Extract the [x, y] coordinate from the center of the cell holding the provided text.  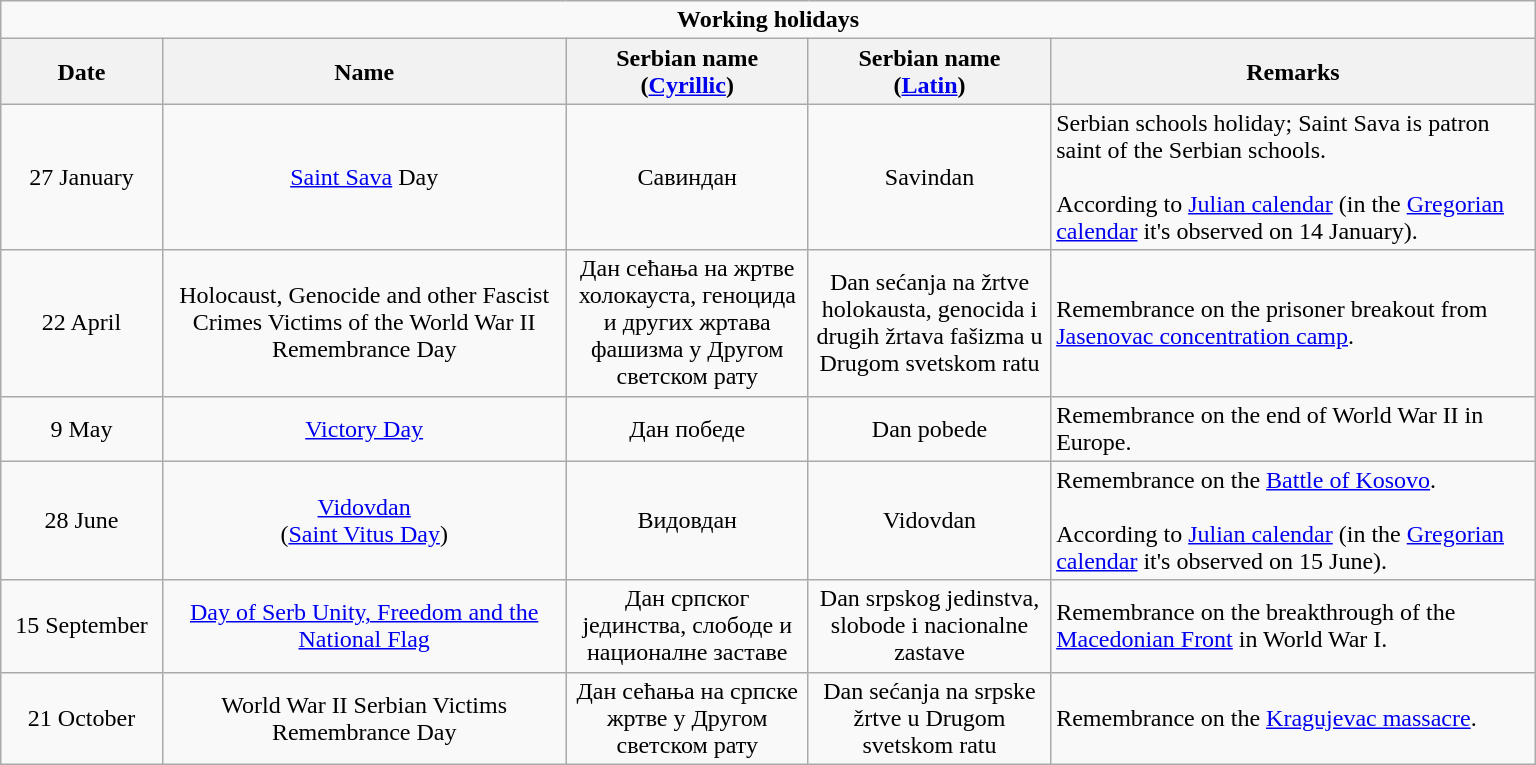
21 October [82, 718]
Date [82, 72]
Дан победе [687, 428]
Savindan [929, 177]
Holocaust, Genocide and other Fascist Crimes Victims of the World War II Remembrance Day [364, 323]
Name [364, 72]
Remembrance on the prisoner breakout from Jasenovac concentration camp. [1294, 323]
Remarks [1294, 72]
27 January [82, 177]
Victory Day [364, 428]
Dan srpskog jedinstva, slobode i nacionalne zastave [929, 626]
22 April [82, 323]
Remembrance on the Kragujevac massacre. [1294, 718]
Савиндан [687, 177]
28 June [82, 520]
Vidovdan [929, 520]
Видовдан [687, 520]
Dan sećanja na srpske žrtve u Drugom svetskom ratu [929, 718]
Serbian name(Cyrillic) [687, 72]
Remembrance on the breakthrough of the Macedonian Front in World War I. [1294, 626]
Remembrance on the end of World War II in Europe. [1294, 428]
Serbian name(Latin) [929, 72]
Saint Sava Day [364, 177]
9 May [82, 428]
Дан српског јединства, слободе и националне заставе [687, 626]
Vidovdan(Saint Vitus Day) [364, 520]
Дан сећања на српске жртве у Другом светском рату [687, 718]
Dan pobede [929, 428]
Working holidays [768, 20]
15 September [82, 626]
Day of Serb Unity, Freedom and the National Flag [364, 626]
Remembrance on the Battle of Kosovo.According to Julian calendar (in the Gregorian calendar it's observed on 15 June). [1294, 520]
Dan sećanja na žrtve holokausta, genocida i drugih žrtava fašizma u Drugom svetskom ratu [929, 323]
Дан сећања на жртве холокауста, геноцида и других жртава фашизма у Другом светском рату [687, 323]
World War II Serbian Victims Remembrance Day [364, 718]
